Pinpoint the cell where the given text exists, returning its [x, y] midpoint coordinate. 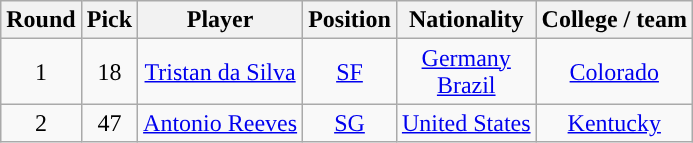
47 [109, 123]
Round [41, 20]
United States [466, 123]
College / team [614, 20]
Kentucky [614, 123]
Nationality [466, 20]
1 [41, 72]
2 [41, 123]
18 [109, 72]
SF [350, 72]
Germany Brazil [466, 72]
Tristan da Silva [220, 72]
Antonio Reeves [220, 123]
Position [350, 20]
SG [350, 123]
Colorado [614, 72]
Player [220, 20]
Pick [109, 20]
